Detect which cell encompasses the target text, then output its (x, y) center coordinate. 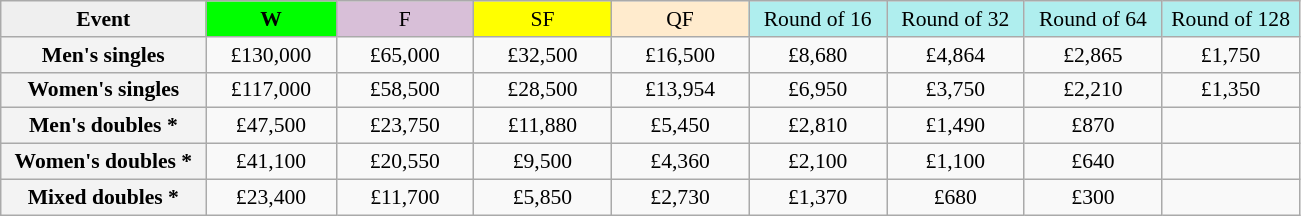
£1,350 (1231, 90)
£28,500 (543, 90)
£117,000 (271, 90)
£2,810 (818, 126)
£1,100 (955, 162)
£2,865 (1093, 55)
Event (104, 19)
£11,880 (543, 126)
£23,400 (271, 197)
£4,360 (680, 162)
£5,850 (543, 197)
Men's doubles * (104, 126)
£41,100 (271, 162)
Men's singles (104, 55)
£20,550 (405, 162)
£2,730 (680, 197)
£680 (955, 197)
F (405, 19)
SF (543, 19)
£2,210 (1093, 90)
£8,680 (818, 55)
£16,500 (680, 55)
£65,000 (405, 55)
Mixed doubles * (104, 197)
Round of 128 (1231, 19)
Round of 32 (955, 19)
£870 (1093, 126)
Round of 16 (818, 19)
£13,954 (680, 90)
£2,100 (818, 162)
Women's singles (104, 90)
£11,700 (405, 197)
W (271, 19)
£32,500 (543, 55)
£300 (1093, 197)
£47,500 (271, 126)
Round of 64 (1093, 19)
£1,750 (1231, 55)
£130,000 (271, 55)
£1,370 (818, 197)
QF (680, 19)
£640 (1093, 162)
Women's doubles * (104, 162)
£4,864 (955, 55)
£9,500 (543, 162)
£6,950 (818, 90)
£58,500 (405, 90)
£23,750 (405, 126)
£5,450 (680, 126)
£3,750 (955, 90)
£1,490 (955, 126)
